Pinpoint the cell where the given text exists, returning its [x, y] midpoint coordinate. 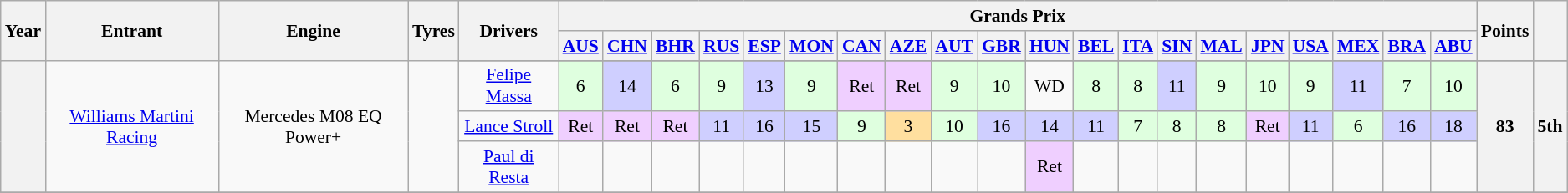
Tyres [433, 30]
AZE [908, 46]
Mercedes M08 EQ Power+ [313, 126]
RUS [721, 46]
ABU [1453, 46]
MON [811, 46]
Entrant [132, 30]
18 [1453, 127]
SIN [1177, 46]
Paul di Resta [508, 167]
AUT [954, 46]
Williams Martini Racing [132, 126]
5th [1550, 126]
Year [23, 30]
WD [1050, 85]
AUS [580, 46]
BRA [1407, 46]
3 [908, 127]
Grands Prix [1018, 16]
83 [1505, 126]
ESP [764, 46]
Lance Stroll [508, 127]
MAL [1221, 46]
BHR [676, 46]
CAN [861, 46]
USA [1311, 46]
ITA [1137, 46]
GBR [1002, 46]
JPN [1268, 46]
15 [811, 127]
Felipe Massa [508, 85]
CHN [627, 46]
13 [764, 85]
Points [1505, 30]
Engine [313, 30]
MEX [1358, 46]
HUN [1050, 46]
BEL [1096, 46]
Drivers [508, 30]
